Detect which cell encompasses the target text, then output its [X, Y] center coordinate. 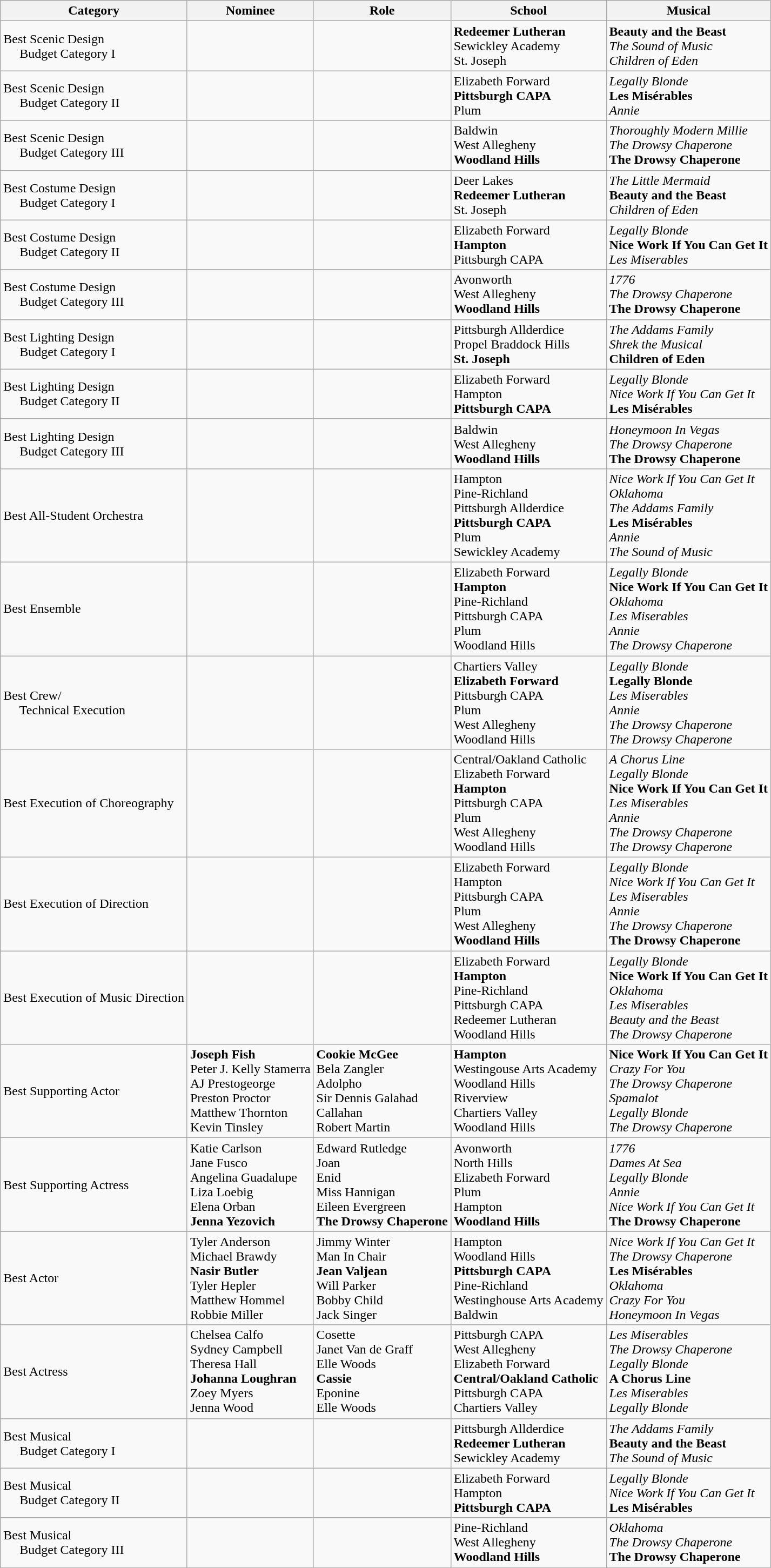
HamptonWestingouse Arts AcademyWoodland HillsRiverviewChartiers ValleyWoodland Hills [528, 1091]
Chartiers ValleyElizabeth ForwardPittsburgh CAPAPlumWest AlleghenyWoodland Hills [528, 702]
Best Crew/ Technical Execution [94, 702]
Best Supporting Actor [94, 1091]
Honeymoon In VegasThe Drowsy ChaperoneThe Drowsy Chaperone [688, 444]
Thoroughly Modern MillieThe Drowsy ChaperoneThe Drowsy Chaperone [688, 145]
Legally BlondeLes MisérablesAnnie [688, 96]
Musical [688, 11]
Best Lighting Design Budget Category III [94, 444]
A Chorus LineLegally BlondeNice Work If You Can Get ItLes MiserablesAnnieThe Drowsy ChaperoneThe Drowsy Chaperone [688, 803]
Best Lighting Design Budget Category I [94, 344]
Beauty and the BeastThe Sound of MusicChildren of Eden [688, 46]
Legally BlondeNice Work If You Can Get It OklahomaLes MiserablesBeauty and the BeastThe Drowsy Chaperone [688, 997]
Role [382, 11]
Category [94, 11]
Legally BlondeNice Work If You Can Get It Les Miserables [688, 245]
Best Costume Design Budget Category II [94, 245]
HamptonPine-RichlandPittsburgh AllderdicePittsburgh CAPAPlumSewickley Academy [528, 515]
Elizabeth ForwardHamptonPine-RichlandPittsburgh CAPAPlumWoodland Hills [528, 608]
Deer LakesRedeemer LutheranSt. Joseph [528, 195]
Best Costume Design Budget Category III [94, 294]
Cookie McGeeBela ZanglerAdolphoSir Dennis GalahadCallahanRobert Martin [382, 1091]
CosetteJanet Van de GraffElle WoodsCassieEponineElle Woods [382, 1371]
Best Musical Budget Category III [94, 1543]
Jimmy WinterMan In ChairJean ValjeanWill ParkerBobby ChildJack Singer [382, 1278]
Elizabeth ForwardHamptonPine-RichlandPittsburgh CAPARedeemer LutheranWoodland Hills [528, 997]
Best Actor [94, 1278]
Nice Work If You Can Get ItCrazy For You The Drowsy ChaperoneSpamalot Legally BlondeThe Drowsy Chaperone [688, 1091]
Pittsburgh CAPAWest AlleghenyElizabeth ForwardCentral/Oakland CatholicPittsburgh CAPAChartiers Valley [528, 1371]
Best Execution of Music Direction [94, 997]
Best Lighting Design Budget Category II [94, 394]
1776Dames At SeaLegally BlondeAnnieNice Work If You Can Get ItThe Drowsy Chaperone [688, 1184]
Edward RutledgeJoanEnidMiss HanniganEileen EvergreenThe Drowsy Chaperone [382, 1184]
Central/Oakland CatholicElizabeth ForwardHamptonPittsburgh CAPAPlumWest AlleghenyWoodland Hills [528, 803]
Katie CarlsonJane FuscoAngelina GuadalupeLiza LoebigElena OrbanJenna Yezovich [250, 1184]
Best Scenic Design Budget Category III [94, 145]
The Addams FamilyShrek the MusicalChildren of Eden [688, 344]
Nice Work If You Can Get ItThe Drowsy ChaperoneLes MisérablesOklahomaCrazy For YouHoneymoon In Vegas [688, 1278]
Best Scenic Design Budget Category I [94, 46]
OklahomaThe Drowsy ChaperoneThe Drowsy Chaperone [688, 1543]
Best Costume Design Budget Category I [94, 195]
Best Musical Budget Category II [94, 1493]
Elizabeth Forward HamptonPittsburgh CAPAPlumWest AlleghenyWoodland Hills [528, 904]
Les MiserablesThe Drowsy ChaperoneLegally BlondeA Chorus LineLes MiserablesLegally Blonde [688, 1371]
Elizabeth ForwardPittsburgh CAPAPlum [528, 96]
AvonworthWest Allegheny Woodland Hills [528, 294]
Redeemer LutheranSewickley AcademySt. Joseph [528, 46]
Pittsburgh AllderdiceRedeemer LutheranSewickley Academy [528, 1443]
Chelsea CalfoSydney CampbellTheresa HallJohanna LoughranZoey Myers Jenna Wood [250, 1371]
Legally BlondeLegally BlondeLes MiserablesAnnie The Drowsy ChaperoneThe Drowsy Chaperone [688, 702]
Best Ensemble [94, 608]
1776The Drowsy ChaperoneThe Drowsy Chaperone [688, 294]
Pittsburgh AllderdicePropel Braddock HillsSt. Joseph [528, 344]
Pine-RichlandWest AlleghenyWoodland Hills [528, 1543]
Joseph FishPeter J. Kelly StamerraAJ PrestogeorgePreston ProctorMatthew ThorntonKevin Tinsley [250, 1091]
Nice Work If You Can Get ItOklahoma The Addams FamilyLes MisérablesAnnieThe Sound of Music [688, 515]
Nominee [250, 11]
Best Execution of Direction [94, 904]
Best All-Student Orchestra [94, 515]
Best Musical Budget Category I [94, 1443]
AvonworthNorth HillsElizabeth ForwardPlumHamptonWoodland Hills [528, 1184]
Best Execution of Choreography [94, 803]
The Addams FamilyBeauty and the BeastThe Sound of Music [688, 1443]
The Little MermaidBeauty and the BeastChildren of Eden [688, 195]
Tyler AndersonMichael BrawdyNasir ButlerTyler HeplerMatthew HommelRobbie Miller [250, 1278]
Best Scenic Design Budget Category II [94, 96]
Best Supporting Actress [94, 1184]
Legally BlondeNice Work If You Can Get ItOklahomaLes MiserablesAnnie The Drowsy Chaperone [688, 608]
School [528, 11]
HamptonWoodland HillsPittsburgh CAPAPine-RichlandWestinghouse Arts AcademyBaldwin [528, 1278]
Legally BlondeNice Work If You Can Get ItLes MiserablesAnnieThe Drowsy ChaperoneThe Drowsy Chaperone [688, 904]
Best Actress [94, 1371]
